Find where the given text appears and provide that cell's center as (x, y) coordinate. 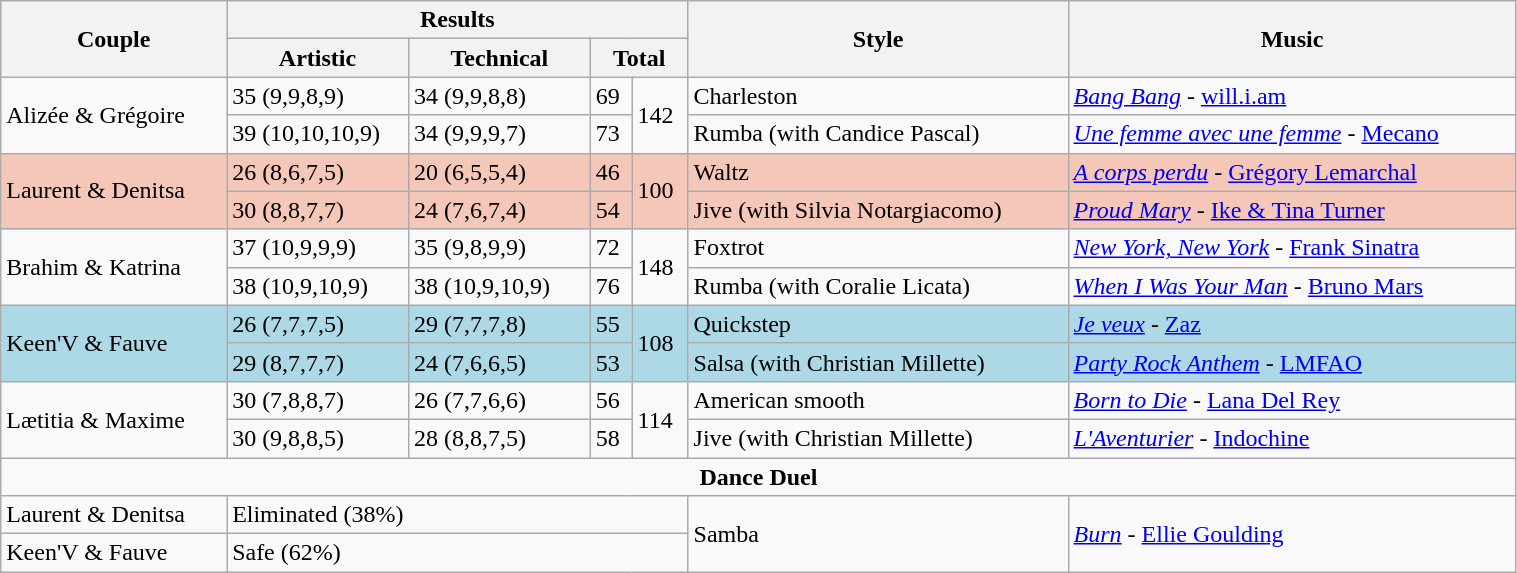
53 (611, 362)
Waltz (878, 172)
24 (7,6,6,5) (499, 362)
76 (611, 286)
55 (611, 324)
Je veux - Zaz (1292, 324)
29 (7,7,7,8) (499, 324)
148 (660, 267)
Une femme avec une femme - Mecano (1292, 134)
Results (458, 20)
46 (611, 172)
Music (1292, 39)
Foxtrot (878, 248)
20 (6,5,5,4) (499, 172)
35 (9,8,9,9) (499, 248)
34 (9,9,9,7) (499, 134)
Rumba (with Coralie Licata) (878, 286)
New York, New York - Frank Sinatra (1292, 248)
30 (9,8,8,5) (318, 438)
American smooth (878, 400)
28 (8,8,7,5) (499, 438)
37 (10,9,9,9) (318, 248)
Brahim & Katrina (114, 267)
Born to Die - Lana Del Rey (1292, 400)
Style (878, 39)
Samba (878, 534)
58 (611, 438)
Total (639, 58)
When I Was Your Man - Bruno Mars (1292, 286)
30 (8,8,7,7) (318, 210)
35 (9,9,8,9) (318, 96)
69 (611, 96)
24 (7,6,7,4) (499, 210)
73 (611, 134)
Proud Mary - Ike & Tina Turner (1292, 210)
39 (10,10,10,9) (318, 134)
Bang Bang - will.i.am (1292, 96)
56 (611, 400)
29 (8,7,7,7) (318, 362)
Eliminated (38%) (458, 515)
34 (9,9,8,8) (499, 96)
114 (660, 419)
Jive (with Silvia Notargiacomo) (878, 210)
L'Aventurier - Indochine (1292, 438)
Rumba (with Candice Pascal) (878, 134)
Lætitia & Maxime (114, 419)
26 (7,7,7,5) (318, 324)
100 (660, 191)
Safe (62%) (458, 553)
30 (7,8,8,7) (318, 400)
Alizée & Grégoire (114, 115)
Burn - Ellie Goulding (1292, 534)
26 (8,6,7,5) (318, 172)
Quickstep (878, 324)
Dance Duel (758, 477)
108 (660, 343)
Artistic (318, 58)
Party Rock Anthem - LMFAO (1292, 362)
Jive (with Christian Millette) (878, 438)
A corps perdu - Grégory Lemarchal (1292, 172)
26 (7,7,6,6) (499, 400)
72 (611, 248)
Technical (499, 58)
142 (660, 115)
54 (611, 210)
Charleston (878, 96)
Couple (114, 39)
Salsa (with Christian Millette) (878, 362)
